Capture the cell that displays the provided text and extract its [x, y] central coordinate. 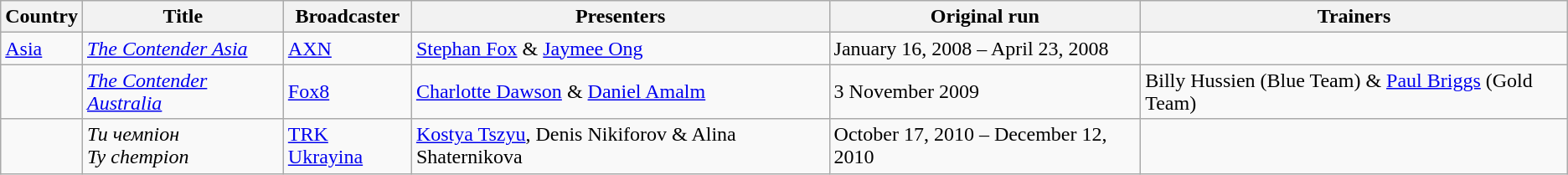
Billy Hussien (Blue Team) & Paul Briggs (Gold Team) [1354, 92]
The Contender Australia [183, 92]
Charlotte Dawson & Daniel Amalm [620, 92]
Title [183, 17]
Broadcaster [347, 17]
Trainers [1354, 17]
Original run [985, 17]
Country [42, 17]
TRK Ukrayina [347, 146]
October 17, 2010 – December 12, 2010 [985, 146]
Kostya Tszyu, Denis Nikiforov & Alina Shaternikova [620, 146]
Ти чемпіонTy chempion [183, 146]
January 16, 2008 – April 23, 2008 [985, 49]
The Contender Asia [183, 49]
Asia [42, 49]
Fox8 [347, 92]
Presenters [620, 17]
AXN [347, 49]
Stephan Fox & Jaymee Ong [620, 49]
3 November 2009 [985, 92]
